Provide the [x, y] coordinate of the cell's center where the given text is located.  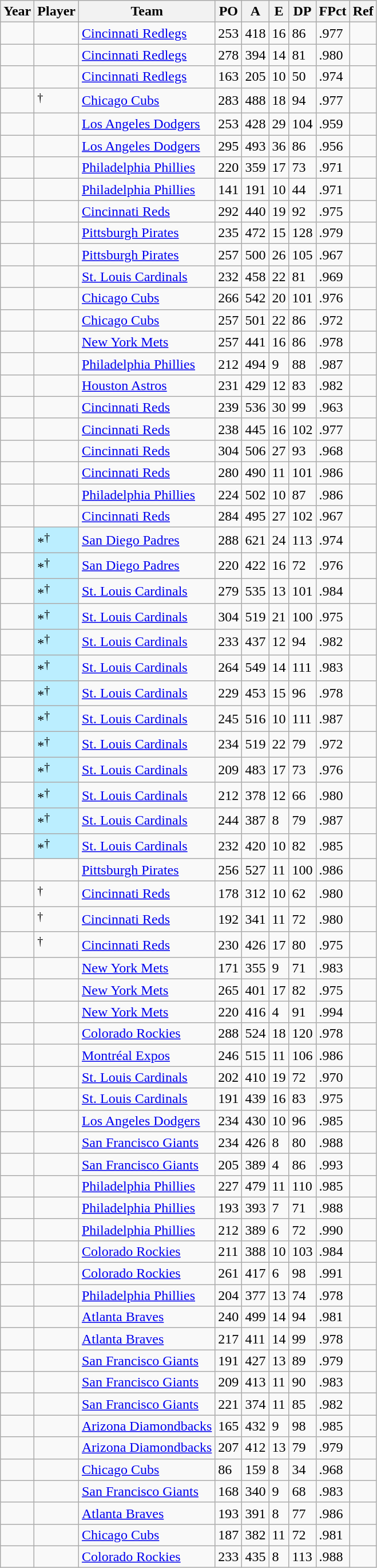
377 [255, 1295]
227 [229, 1186]
374 [255, 1404]
502 [255, 495]
24 [279, 541]
.990 [333, 1230]
202 [229, 1077]
417 [255, 1274]
110 [302, 1186]
387 [255, 821]
284 [229, 517]
458 [255, 277]
105 [302, 255]
472 [255, 233]
.970 [333, 1077]
192 [229, 920]
439 [255, 1099]
536 [255, 407]
159 [255, 1469]
453 [255, 693]
416 [255, 1012]
Year [17, 11]
Montréal Expos [146, 1055]
229 [229, 693]
378 [255, 795]
420 [255, 846]
231 [229, 385]
171 [229, 968]
.969 [333, 277]
89 [302, 1361]
488 [255, 101]
388 [255, 1251]
PO [229, 11]
542 [255, 298]
432 [255, 1426]
77 [302, 1513]
240 [229, 1317]
394 [255, 55]
.963 [333, 407]
506 [255, 451]
238 [229, 429]
204 [229, 1295]
441 [255, 342]
93 [302, 451]
295 [229, 146]
66 [302, 795]
413 [255, 1382]
A [255, 11]
178 [229, 893]
549 [255, 668]
44 [302, 190]
187 [229, 1535]
165 [229, 1426]
280 [229, 473]
359 [255, 168]
103 [302, 1251]
535 [255, 591]
.993 [333, 1164]
427 [255, 1361]
524 [255, 1034]
168 [229, 1491]
62 [302, 893]
Player [57, 11]
292 [229, 211]
141 [229, 190]
418 [255, 33]
261 [229, 1274]
266 [229, 298]
29 [279, 124]
21 [279, 616]
430 [255, 1121]
30 [279, 407]
163 [229, 77]
85 [302, 1404]
FPct [333, 11]
7 [279, 1208]
500 [255, 255]
428 [255, 124]
435 [255, 1557]
393 [255, 1208]
87 [302, 495]
246 [229, 1055]
211 [229, 1251]
479 [255, 1186]
88 [302, 364]
.956 [333, 146]
224 [229, 495]
495 [255, 517]
.991 [333, 1274]
527 [255, 870]
92 [302, 211]
355 [255, 968]
445 [255, 429]
440 [255, 211]
499 [255, 1317]
.959 [333, 124]
106 [302, 1055]
391 [255, 1513]
244 [229, 821]
.994 [333, 1012]
217 [229, 1339]
501 [255, 320]
493 [255, 146]
422 [255, 566]
E [279, 11]
340 [255, 1491]
429 [255, 385]
279 [229, 591]
50 [302, 77]
341 [255, 920]
401 [255, 990]
Team [146, 11]
483 [255, 770]
230 [229, 945]
411 [255, 1339]
26 [279, 255]
278 [229, 55]
256 [229, 870]
412 [255, 1448]
515 [255, 1055]
437 [255, 643]
516 [255, 719]
207 [229, 1448]
235 [229, 233]
36 [279, 146]
104 [302, 124]
91 [302, 1012]
490 [255, 473]
245 [229, 719]
DP [302, 11]
68 [302, 1491]
Ref [363, 11]
34 [302, 1469]
120 [302, 1034]
312 [255, 893]
239 [229, 407]
494 [255, 364]
265 [229, 990]
382 [255, 1535]
74 [302, 1295]
221 [229, 1404]
128 [302, 233]
20 [279, 298]
264 [229, 668]
283 [229, 101]
90 [302, 1382]
Houston Astros [146, 385]
621 [255, 541]
410 [255, 1077]
